Output the (X, Y) coordinate of the center of the cell containing the given text.  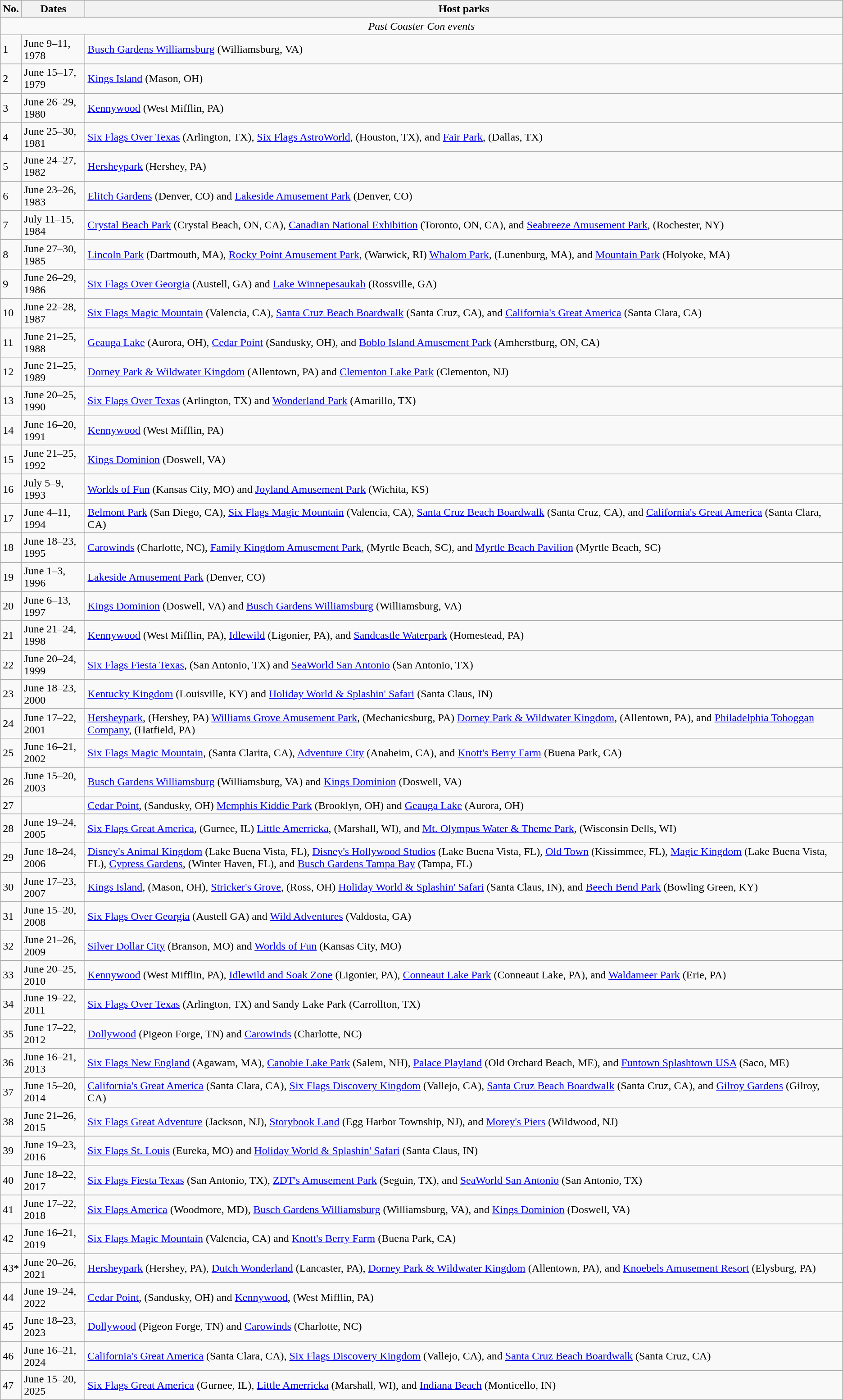
1 (11, 50)
June 24–27, 1982 (53, 167)
June 17–23, 2007 (53, 887)
Hersheypark (Hershey, PA) (464, 167)
7 (11, 225)
17 (11, 518)
July 11–15, 1984 (53, 225)
13 (11, 401)
Silver Dollar City (Branson, MO) and Worlds of Fun (Kansas City, MO) (464, 946)
37 (11, 1092)
4 (11, 137)
15 (11, 459)
California's Great America (Santa Clara, CA), Six Flags Discovery Kingdom (Vallejo, CA), and Santa Cruz Beach Boardwalk (Santa Cruz, CA) (464, 1356)
June 17–22, 2012 (53, 1033)
Crystal Beach Park (Crystal Beach, ON, CA), Canadian National Exhibition (Toronto, ON, CA), and Seabreeze Amusement Park, (Rochester, NY) (464, 225)
Geauga Lake (Aurora, OH), Cedar Point (Sandusky, OH), and Boblo Island Amusement Park (Amherstburg, ON, CA) (464, 342)
June 15–20, 2008 (53, 916)
June 9–11, 1978 (53, 50)
43* (11, 1268)
28 (11, 829)
June 18–23, 2023 (53, 1327)
Six Flags Magic Mountain, (Santa Clarita, CA), Adventure City (Anaheim, CA), and Knott's Berry Farm (Buena Park, CA) (464, 752)
Kentucky Kingdom (Louisville, KY) and Holiday World & Splashin' Safari (Santa Claus, IN) (464, 694)
June 21–25, 1988 (53, 342)
33 (11, 975)
42 (11, 1239)
22 (11, 665)
Busch Gardens Williamsburg (Williamsburg, VA) and Kings Dominion (Doswell, VA) (464, 782)
38 (11, 1122)
46 (11, 1356)
5 (11, 167)
June 20–25, 1990 (53, 401)
Six Flags Over Texas (Arlington, TX) and Sandy Lake Park (Carrollton, TX) (464, 1005)
June 4–11, 1994 (53, 518)
47 (11, 1386)
Six Flags New England (Agawam, MA), Canobie Lake Park (Salem, NH), Palace Playland (Old Orchard Beach, ME), and Funtown Splashtown USA (Saco, ME) (464, 1063)
Six Flags America (Woodmore, MD), Busch Gardens Williamsburg (Williamsburg, VA), and Kings Dominion (Doswell, VA) (464, 1209)
26 (11, 782)
Six Flags Magic Mountain (Valencia, CA), Santa Cruz Beach Boardwalk (Santa Cruz, CA), and California's Great America (Santa Clara, CA) (464, 313)
2 (11, 78)
June 18–24, 2006 (53, 858)
Busch Gardens Williamsburg (Williamsburg, VA) (464, 50)
June 25–30, 1981 (53, 137)
Kings Dominion (Doswell, VA) and Busch Gardens Williamsburg (Williamsburg, VA) (464, 606)
Six Flags Great America, (Gurnee, IL) Little Amerricka, (Marshall, WI), and Mt. Olympus Water & Theme Park, (Wisconsin Dells, WI) (464, 829)
8 (11, 254)
Six Flags St. Louis (Eureka, MO) and Holiday World & Splashin' Safari (Santa Claus, IN) (464, 1150)
41 (11, 1209)
June 23–26, 1983 (53, 195)
June 18–22, 2017 (53, 1180)
No. (11, 9)
June 18–23, 2000 (53, 694)
June 6–13, 1997 (53, 606)
21 (11, 635)
27 (11, 805)
June 19–24, 2005 (53, 829)
June 17–22, 2018 (53, 1209)
20 (11, 606)
June 1–3, 1996 (53, 577)
3 (11, 108)
9 (11, 284)
Lincoln Park (Dartmouth, MA), Rocky Point Amusement Park, (Warwick, RI) Whalom Park, (Lunenburg, MA), and Mountain Park (Holyoke, MA) (464, 254)
June 20–24, 1999 (53, 665)
Worlds of Fun (Kansas City, MO) and Joyland Amusement Park (Wichita, KS) (464, 489)
Cedar Point, (Sandusky, OH) and Kennywood, (West Mifflin, PA) (464, 1297)
10 (11, 313)
31 (11, 916)
June 15–17, 1979 (53, 78)
June 19–22, 2011 (53, 1005)
25 (11, 752)
June 17–22, 2001 (53, 723)
June 15–20, 2025 (53, 1386)
Host parks (464, 9)
June 22–28, 1987 (53, 313)
29 (11, 858)
Dates (53, 9)
June 27–30, 1985 (53, 254)
June 21–25, 1992 (53, 459)
June 16–21, 2002 (53, 752)
Six Flags Over Texas (Arlington, TX) and Wonderland Park (Amarillo, TX) (464, 401)
Six Flags Over Texas (Arlington, TX), Six Flags AstroWorld, (Houston, TX), and Fair Park, (Dallas, TX) (464, 137)
30 (11, 887)
June 15–20, 2003 (53, 782)
Past Coaster Con events (421, 26)
44 (11, 1297)
Cedar Point, (Sandusky, OH) Memphis Kiddie Park (Brooklyn, OH) and Geauga Lake (Aurora, OH) (464, 805)
12 (11, 372)
June 19–23, 2016 (53, 1150)
Six Flags Magic Mountain (Valencia, CA) and Knott's Berry Farm (Buena Park, CA) (464, 1239)
23 (11, 694)
45 (11, 1327)
Six Flags Over Georgia (Austell GA) and Wild Adventures (Valdosta, GA) (464, 916)
Kings Dominion (Doswell, VA) (464, 459)
Kings Island, (Mason, OH), Stricker's Grove, (Ross, OH) Holiday World & Splashin' Safari (Santa Claus, IN), and Beech Bend Park (Bowling Green, KY) (464, 887)
June 15–20, 2014 (53, 1092)
Six Flags Great America (Gurnee, IL), Little Amerricka (Marshall, WI), and Indiana Beach (Monticello, IN) (464, 1386)
19 (11, 577)
June 16–21, 2024 (53, 1356)
June 21–26, 2015 (53, 1122)
June 18–23, 1995 (53, 548)
Dorney Park & Wildwater Kingdom (Allentown, PA) and Clementon Lake Park (Clementon, NJ) (464, 372)
June 19–24, 2022 (53, 1297)
Six Flags Great Adventure (Jackson, NJ), Storybook Land (Egg Harbor Township, NJ), and Morey's Piers (Wildwood, NJ) (464, 1122)
June 26–29, 1986 (53, 284)
39 (11, 1150)
Kings Island (Mason, OH) (464, 78)
11 (11, 342)
June 21–25, 1989 (53, 372)
June 21–24, 1998 (53, 635)
June 16–21, 2013 (53, 1063)
Lakeside Amusement Park (Denver, CO) (464, 577)
June 16–20, 1991 (53, 431)
36 (11, 1063)
34 (11, 1005)
Six Flags Fiesta Texas, (San Antonio, TX) and SeaWorld San Antonio (San Antonio, TX) (464, 665)
32 (11, 946)
Six Flags Fiesta Texas (San Antonio, TX), ZDT's Amusement Park (Seguin, TX), and SeaWorld San Antonio (San Antonio, TX) (464, 1180)
35 (11, 1033)
June 26–29, 1980 (53, 108)
16 (11, 489)
July 5–9, 1993 (53, 489)
6 (11, 195)
Six Flags Over Georgia (Austell, GA) and Lake Winnepesaukah (Rossville, GA) (464, 284)
Kennywood (West Mifflin, PA), Idlewild and Soak Zone (Ligonier, PA), Conneaut Lake Park (Conneaut Lake, PA), and Waldameer Park (Erie, PA) (464, 975)
June 20–25, 2010 (53, 975)
40 (11, 1180)
Kennywood (West Mifflin, PA), Idlewild (Ligonier, PA), and Sandcastle Waterpark (Homestead, PA) (464, 635)
Elitch Gardens (Denver, CO) and Lakeside Amusement Park (Denver, CO) (464, 195)
June 21–26, 2009 (53, 946)
June 16–21, 2019 (53, 1239)
18 (11, 548)
14 (11, 431)
24 (11, 723)
June 20–26, 2021 (53, 1268)
Carowinds (Charlotte, NC), Family Kingdom Amusement Park, (Myrtle Beach, SC), and Myrtle Beach Pavilion (Myrtle Beach, SC) (464, 548)
